Output the [X, Y] coordinate of the center of the cell containing the given text.  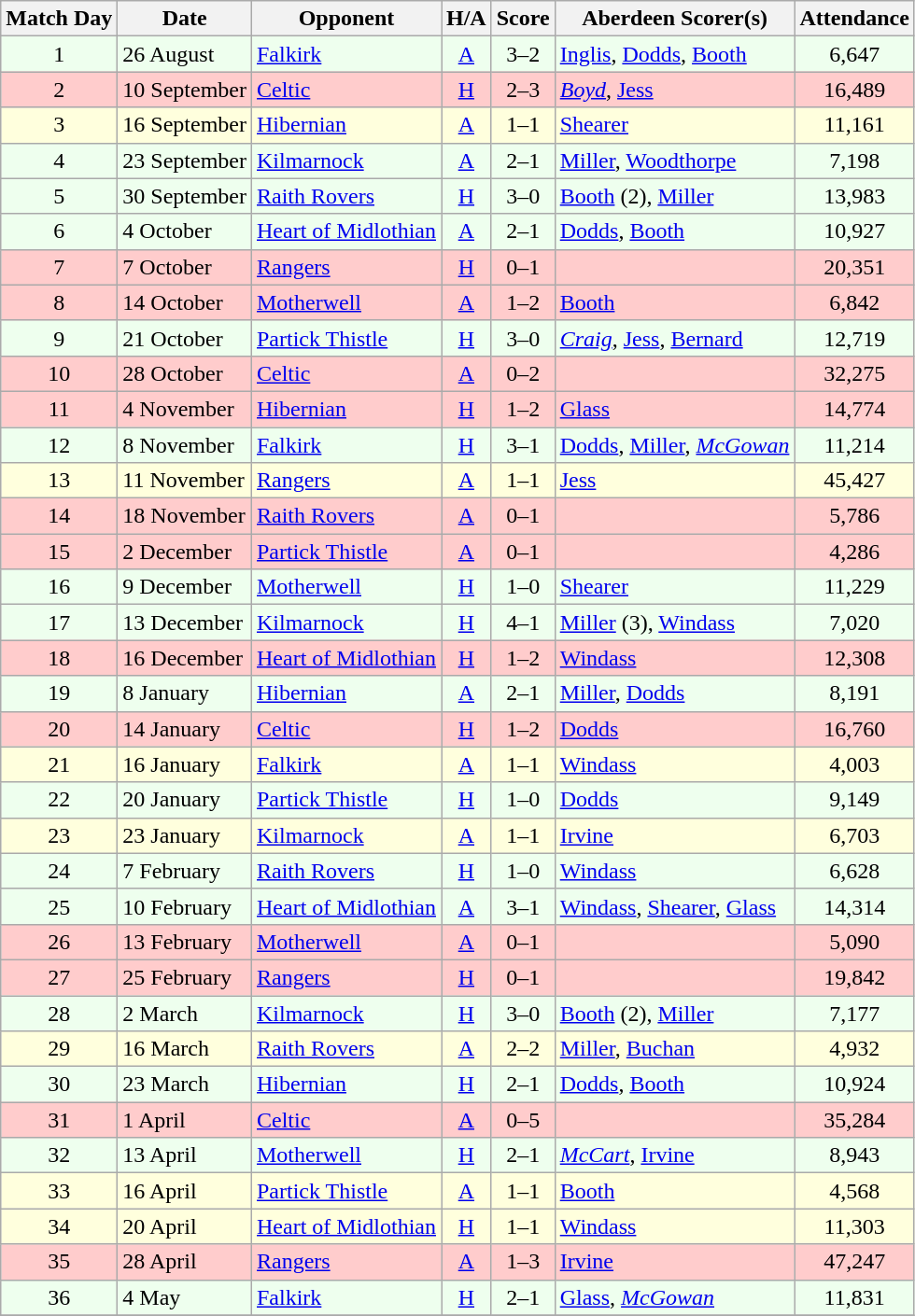
Aberdeen Scorer(s) [674, 19]
2 [60, 90]
18 November [185, 516]
19,842 [854, 977]
12,308 [854, 658]
Date [185, 19]
8,191 [854, 693]
16 April [185, 1191]
4 November [185, 409]
2 December [185, 552]
10,927 [854, 231]
12 [60, 445]
10,924 [854, 1085]
32 [60, 1155]
28 October [185, 373]
2 March [185, 1013]
11,303 [854, 1226]
Boyd, Jess [674, 90]
5,090 [854, 942]
7,198 [854, 161]
14 January [185, 729]
3–2 [523, 54]
16,760 [854, 729]
4 October [185, 231]
12,719 [854, 338]
6,628 [854, 871]
7,020 [854, 623]
30 September [185, 196]
8 [60, 302]
1 [60, 54]
Craig, Jess, Bernard [674, 338]
45,427 [854, 481]
Opponent [345, 19]
20 January [185, 800]
Miller, Buchan [674, 1049]
10 February [185, 906]
4 May [185, 1297]
Miller (3), Windass [674, 623]
3 [60, 125]
31 [60, 1120]
2–2 [523, 1049]
27 [60, 977]
McCart, Irvine [674, 1155]
Glass, McGowan [674, 1297]
1–3 [523, 1262]
25 February [185, 977]
Miller, Woodthorpe [674, 161]
13 April [185, 1155]
9,149 [854, 800]
11,831 [854, 1297]
35 [60, 1262]
14 October [185, 302]
36 [60, 1297]
5,786 [854, 516]
2–3 [523, 90]
4,568 [854, 1191]
23 March [185, 1085]
18 [60, 658]
4–1 [523, 623]
24 [60, 871]
10 September [185, 90]
21 October [185, 338]
26 August [185, 54]
23 [60, 835]
Match Day [60, 19]
4,932 [854, 1049]
6,647 [854, 54]
11,229 [854, 587]
11 [60, 409]
6,842 [854, 302]
6 [60, 231]
13 December [185, 623]
0–5 [523, 1120]
16 [60, 587]
16 January [185, 764]
Windass, Shearer, Glass [674, 906]
11 November [185, 481]
16 September [185, 125]
23 September [185, 161]
34 [60, 1226]
16 December [185, 658]
10 [60, 373]
7 February [185, 871]
47,247 [854, 1262]
Score [523, 19]
0–2 [523, 373]
5 [60, 196]
14 [60, 516]
11,214 [854, 445]
29 [60, 1049]
32,275 [854, 373]
Inglis, Dodds, Booth [674, 54]
7,177 [854, 1013]
1 April [185, 1120]
26 [60, 942]
15 [60, 552]
35,284 [854, 1120]
13 [60, 481]
4,286 [854, 552]
19 [60, 693]
6,703 [854, 835]
20 [60, 729]
28 April [185, 1262]
25 [60, 906]
30 [60, 1085]
9 December [185, 587]
H/A [466, 19]
7 [60, 267]
Miller, Dodds [674, 693]
8,943 [854, 1155]
Jess [674, 481]
13,983 [854, 196]
13 February [185, 942]
17 [60, 623]
23 January [185, 835]
20 April [185, 1226]
4,003 [854, 764]
4 [60, 161]
8 November [185, 445]
Dodds, Miller, McGowan [674, 445]
16 March [185, 1049]
21 [60, 764]
14,774 [854, 409]
20,351 [854, 267]
14,314 [854, 906]
28 [60, 1013]
7 October [185, 267]
33 [60, 1191]
8 January [185, 693]
Attendance [854, 19]
11,161 [854, 125]
22 [60, 800]
9 [60, 338]
Glass [674, 409]
16,489 [854, 90]
